Scan for the cell matching the given text and deliver its [x, y] coordinate at center. 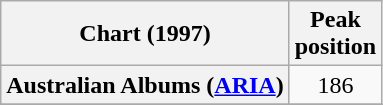
Australian Albums (ARIA) [145, 85]
186 [335, 85]
Peakposition [335, 34]
Chart (1997) [145, 34]
